Locate the cell with the specified text and output its [X, Y] center coordinate. 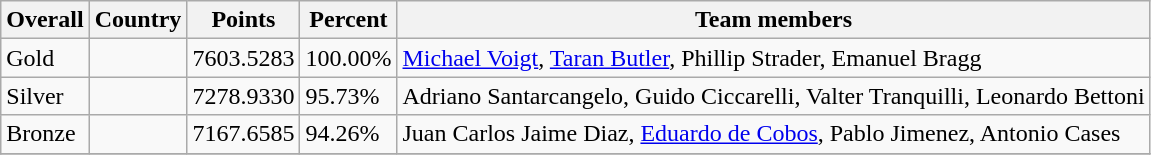
Bronze [45, 134]
7603.5283 [244, 58]
Gold [45, 58]
Michael Voigt, Taran Butler, Phillip Strader, Emanuel Bragg [774, 58]
Overall [45, 20]
Silver [45, 96]
Team members [774, 20]
Juan Carlos Jaime Diaz, Eduardo de Cobos, Pablo Jimenez, Antonio Cases [774, 134]
95.73% [348, 96]
Percent [348, 20]
Points [244, 20]
Country [138, 20]
100.00% [348, 58]
Adriano Santarcangelo, Guido Ciccarelli, Valter Tranquilli, Leonardo Bettoni [774, 96]
7278.9330 [244, 96]
7167.6585 [244, 134]
94.26% [348, 134]
